Provide the [x, y] coordinate of the cell's center where the given text is located.  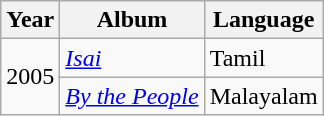
Language [264, 20]
Isai [132, 58]
Malayalam [264, 96]
Tamil [264, 58]
2005 [30, 77]
By the People [132, 96]
Year [30, 20]
Album [132, 20]
